Determine the (X, Y) coordinate at the center of the cell enclosing the given text.  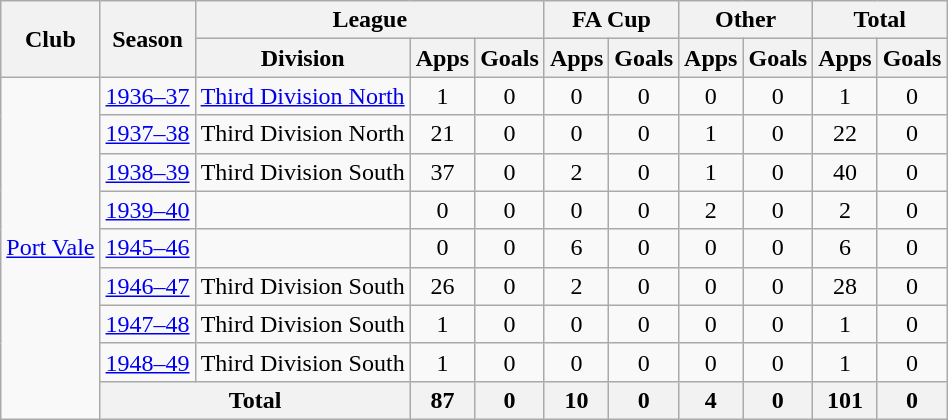
Season (148, 39)
League (370, 20)
28 (845, 286)
22 (845, 134)
10 (576, 400)
37 (442, 172)
Club (50, 39)
40 (845, 172)
Division (302, 58)
1939–40 (148, 210)
1937–38 (148, 134)
1945–46 (148, 248)
1947–48 (148, 324)
1948–49 (148, 362)
FA Cup (611, 20)
21 (442, 134)
1938–39 (148, 172)
87 (442, 400)
1946–47 (148, 286)
26 (442, 286)
Port Vale (50, 248)
101 (845, 400)
1936–37 (148, 96)
Other (746, 20)
4 (711, 400)
